Output the (X, Y) coordinate of the center of the cell containing the given text.  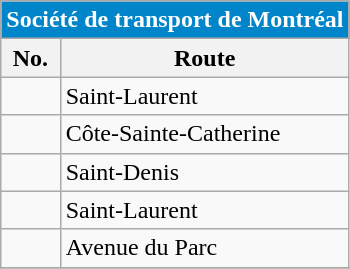
Route (204, 58)
Saint-Denis (204, 172)
Côte-Sainte-Catherine (204, 134)
Avenue du Parc (204, 248)
No. (30, 58)
Société de transport de Montréal (175, 20)
